Return [x, y] of the center of cell containing provided text 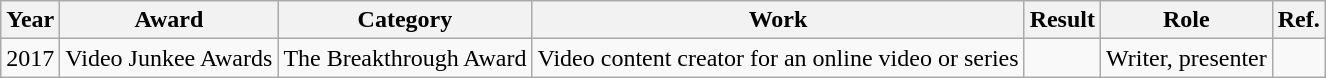
The Breakthrough Award [405, 58]
Writer, presenter [1187, 58]
2017 [30, 58]
Category [405, 20]
Result [1062, 20]
Work [778, 20]
Award [169, 20]
Role [1187, 20]
Video content creator for an online video or series [778, 58]
Ref. [1298, 20]
Year [30, 20]
Video Junkee Awards [169, 58]
